Pinpoint the cell where the given text exists, returning its [X, Y] midpoint coordinate. 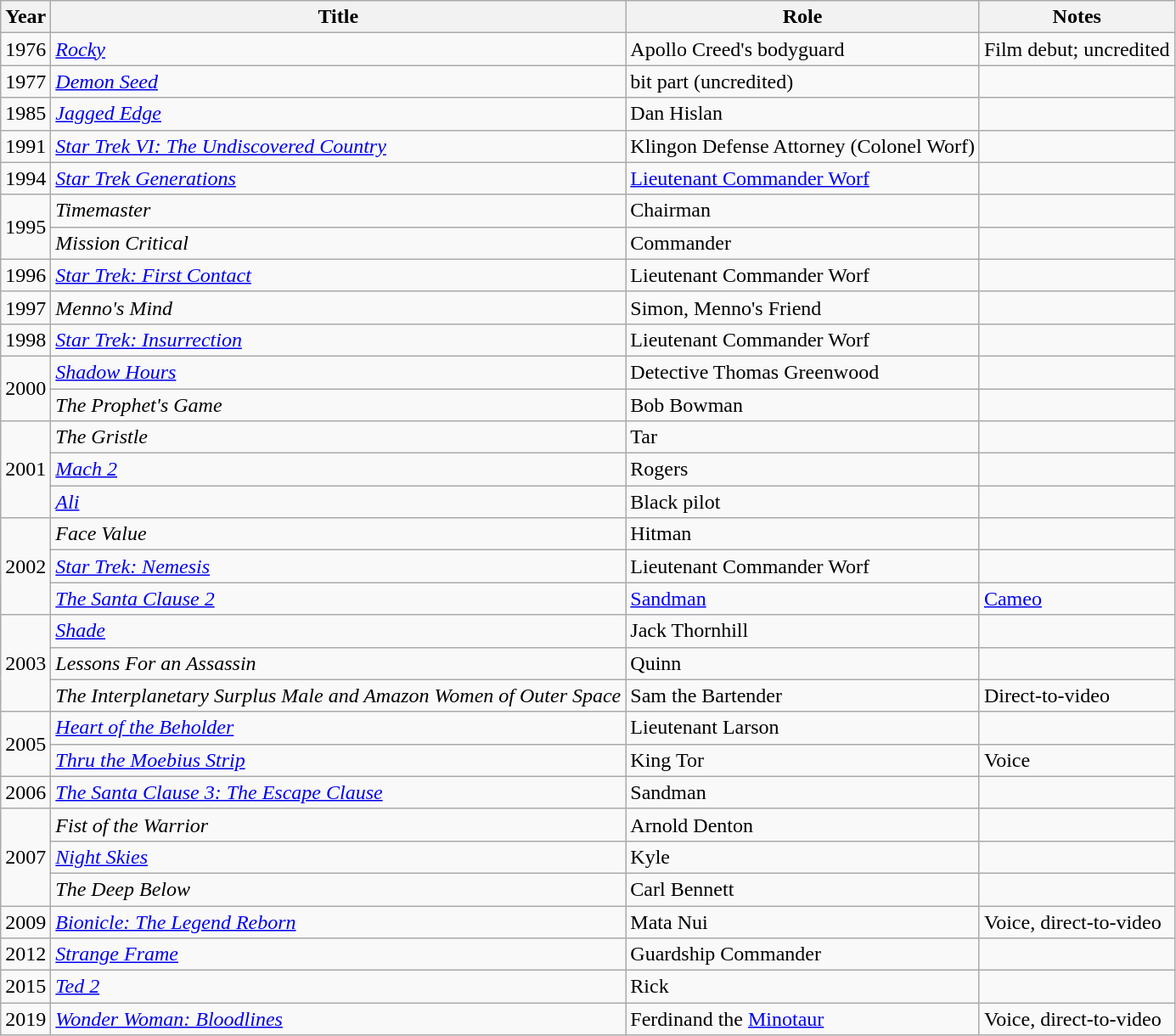
2001 [25, 470]
Hitman [803, 534]
Role [803, 17]
Face Value [338, 534]
1977 [25, 82]
Arnold Denton [803, 825]
Commander [803, 243]
2005 [25, 744]
Chairman [803, 211]
Fist of the Warrior [338, 825]
Notes [1077, 17]
2019 [25, 1019]
Mission Critical [338, 243]
Tar [803, 437]
2007 [25, 857]
Rick [803, 987]
1994 [25, 178]
Demon Seed [338, 82]
1985 [25, 114]
1976 [25, 49]
Cameo [1077, 599]
2000 [25, 388]
The Prophet's Game [338, 405]
Mach 2 [338, 470]
Simon, Menno's Friend [803, 307]
Timemaster [338, 211]
Heart of the Beholder [338, 728]
Film debut; uncredited [1077, 49]
Klingon Defense Attorney (Colonel Worf) [803, 146]
The Gristle [338, 437]
Shade [338, 631]
2003 [25, 663]
2015 [25, 987]
Guardship Commander [803, 954]
Detective Thomas Greenwood [803, 372]
2002 [25, 566]
King Tor [803, 760]
Lessons For an Assassin [338, 663]
Ferdinand the Minotaur [803, 1019]
Ali [338, 502]
Carl Bennett [803, 889]
Ted 2 [338, 987]
Star Trek VI: The Undiscovered Country [338, 146]
Bob Bowman [803, 405]
2006 [25, 792]
Sam the Bartender [803, 695]
Star Trek Generations [338, 178]
2012 [25, 954]
Kyle [803, 857]
Mata Nui [803, 921]
Thru the Moebius Strip [338, 760]
Bionicle: The Legend Reborn [338, 921]
The Santa Clause 2 [338, 599]
1991 [25, 146]
Wonder Woman: Bloodlines [338, 1019]
Rocky [338, 49]
Jagged Edge [338, 114]
Quinn [803, 663]
1998 [25, 340]
Apollo Creed's bodyguard [803, 49]
Voice [1077, 760]
Shadow Hours [338, 372]
bit part (uncredited) [803, 82]
Direct-to-video [1077, 695]
Dan Hislan [803, 114]
2009 [25, 921]
Black pilot [803, 502]
Rogers [803, 470]
Star Trek: Nemesis [338, 566]
Jack Thornhill [803, 631]
1995 [25, 227]
Title [338, 17]
Star Trek: Insurrection [338, 340]
1996 [25, 275]
The Santa Clause 3: The Escape Clause [338, 792]
Strange Frame [338, 954]
Star Trek: First Contact [338, 275]
The Interplanetary Surplus Male and Amazon Women of Outer Space [338, 695]
Year [25, 17]
Night Skies [338, 857]
The Deep Below [338, 889]
Lieutenant Larson [803, 728]
1997 [25, 307]
Menno's Mind [338, 307]
